Identify which cell holds the provided text, then report its (x, y) central coordinate. 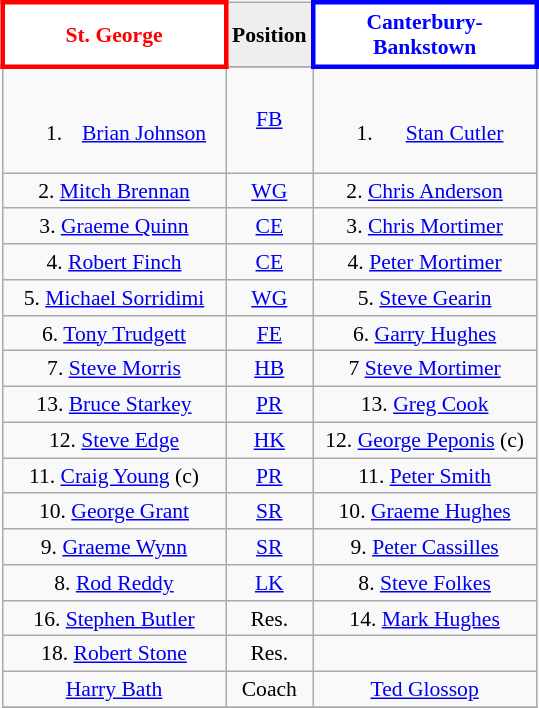
8. Rod Reddy (114, 583)
18. Robert Stone (114, 654)
Harry Bath (114, 690)
3. Chris Mortimer (424, 226)
11. Peter Smith (424, 476)
HB (270, 369)
Stan Cutler (424, 120)
2. Mitch Brennan (114, 191)
9. Graeme Wynn (114, 547)
13. Bruce Starkey (114, 405)
11. Craig Young (c) (114, 476)
Brian Johnson (114, 120)
7. Steve Morris (114, 369)
4. Robert Finch (114, 262)
FE (270, 333)
2. Chris Anderson (424, 191)
10. Graeme Hughes (424, 511)
9. Peter Cassilles (424, 547)
Coach (270, 690)
14. Mark Hughes (424, 618)
8. Steve Folkes (424, 583)
12. Steve Edge (114, 440)
6. Garry Hughes (424, 333)
5. Steve Gearin (424, 298)
12. George Peponis (c) (424, 440)
HK (270, 440)
Canterbury-Bankstown (424, 35)
Ted Glossop (424, 690)
4. Peter Mortimer (424, 262)
13. Greg Cook (424, 405)
FB (270, 120)
16. Stephen Butler (114, 618)
10. George Grant (114, 511)
St. George (114, 35)
6. Tony Trudgett (114, 333)
Position (270, 35)
7 Steve Mortimer (424, 369)
3. Graeme Quinn (114, 226)
5. Michael Sorridimi (114, 298)
LK (270, 583)
